Pinpoint the cell where the given text exists, returning its (x, y) midpoint coordinate. 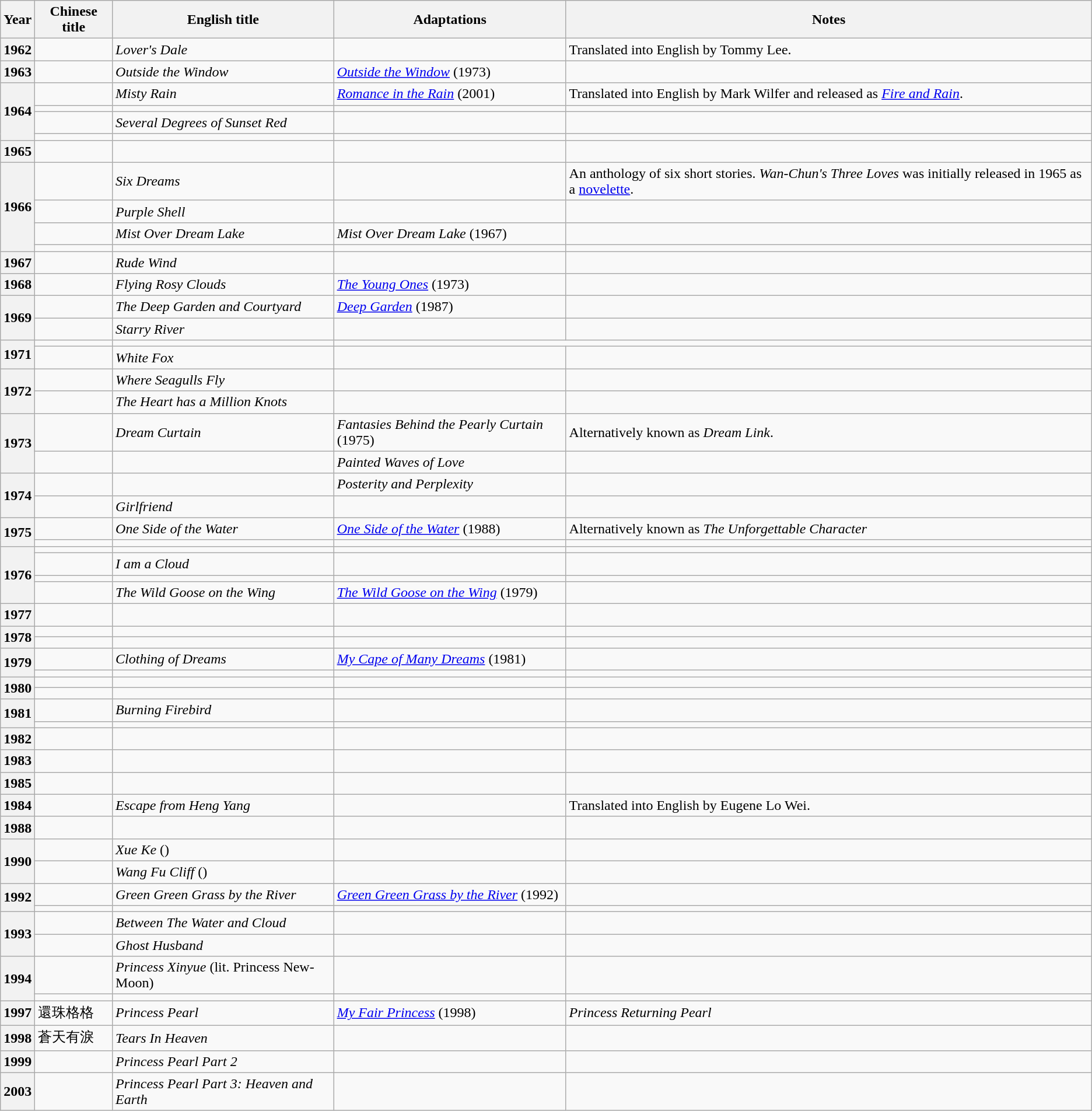
1967 (17, 262)
Alternatively known as Dream Link. (828, 432)
Between The Water and Cloud (223, 923)
蒼天有淚 (73, 1037)
1965 (17, 151)
The Heart has a Million Knots (223, 402)
Translated into English by Tommy Lee. (828, 50)
1975 (17, 532)
1998 (17, 1037)
1978 (17, 637)
Ghost Husband (223, 945)
Tears In Heaven (223, 1037)
Wang Fu Cliff () (223, 872)
1972 (17, 391)
Purple Shell (223, 211)
Year (17, 20)
Alternatively known as The Unforgettable Character (828, 529)
1966 (17, 207)
Starry River (223, 329)
1964 (17, 111)
Outside the Window (223, 72)
Princess Xinyue (lit. Princess New-Moon) (223, 976)
Misty Rain (223, 94)
Where Seagulls Fly (223, 380)
Chinese title (73, 20)
The Wild Goose on the Wing (223, 593)
1974 (17, 495)
Fantasies Behind the Pearly Curtain (1975) (450, 432)
Mist Over Dream Lake (223, 233)
1973 (17, 443)
White Fox (223, 358)
1994 (17, 979)
還珠格格 (73, 1013)
1977 (17, 615)
Princess Pearl Part 2 (223, 1061)
1979 (17, 663)
An anthology of six short stories. Wan-Chun's Three Loves was initially released in 1965 as a novelette. (828, 181)
Outside the Window (1973) (450, 72)
Princess Pearl Part 3: Heaven and Earth (223, 1091)
Several Degrees of Sunset Red (223, 123)
1999 (17, 1061)
Escape from Heng Yang (223, 805)
1976 (17, 575)
One Side of the Water (1988) (450, 529)
Notes (828, 20)
1963 (17, 72)
Painted Waves of Love (450, 462)
I am a Cloud (223, 564)
1962 (17, 50)
1980 (17, 688)
Mist Over Dream Lake (1967) (450, 233)
Six Dreams (223, 181)
1985 (17, 783)
Rude Wind (223, 262)
My Fair Princess (1998) (450, 1013)
The Young Ones (1973) (450, 285)
Translated into English by Mark Wilfer and released as Fire and Rain. (828, 94)
The Deep Garden and Courtyard (223, 307)
Dream Curtain (223, 432)
1984 (17, 805)
1981 (17, 713)
1971 (17, 355)
Translated into English by Eugene Lo Wei. (828, 805)
1990 (17, 861)
Green Green Grass by the River (1992) (450, 895)
Green Green Grass by the River (223, 895)
Romance in the Rain (2001) (450, 94)
1993 (17, 934)
Posterity and Perplexity (450, 484)
Princess Returning Pearl (828, 1013)
My Cape of Many Dreams (1981) (450, 659)
1997 (17, 1013)
1992 (17, 897)
1983 (17, 761)
One Side of the Water (223, 529)
1982 (17, 739)
Princess Pearl (223, 1013)
Adaptations (450, 20)
Burning Firebird (223, 710)
1988 (17, 827)
English title (223, 20)
Flying Rosy Clouds (223, 285)
2003 (17, 1091)
1968 (17, 285)
1969 (17, 318)
Lover's Dale (223, 50)
Xue Ke () (223, 850)
Girlfriend (223, 506)
Deep Garden (1987) (450, 307)
The Wild Goose on the Wing (1979) (450, 593)
Clothing of Dreams (223, 659)
